Capture the cell that displays the provided text and extract its [x, y] central coordinate. 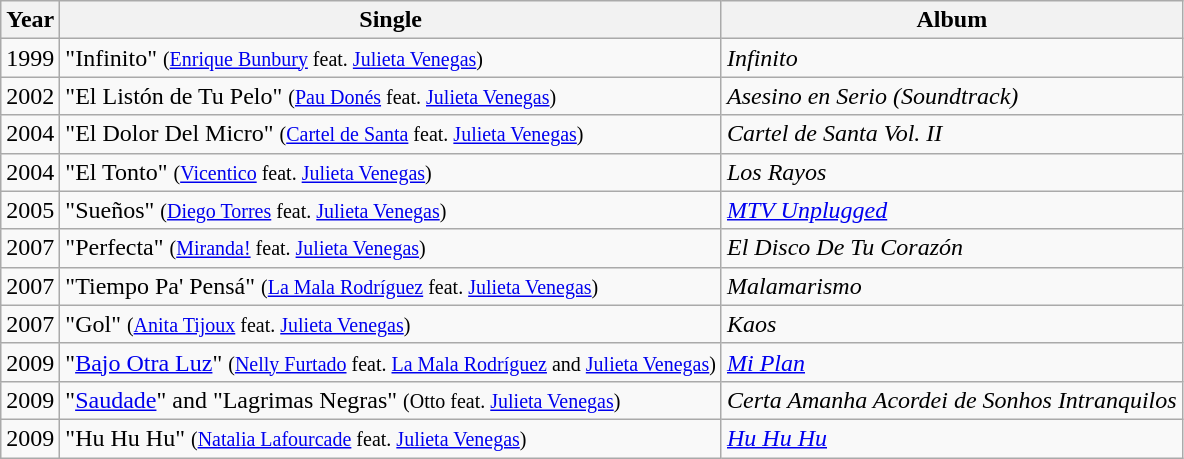
Cartel de Santa Vol. II [952, 134]
1999 [30, 58]
"Infinito" (Enrique Bunbury feat. Julieta Venegas) [391, 58]
Kaos [952, 324]
"Perfecta" (Miranda! feat. Julieta Venegas) [391, 248]
"Saudade" and "Lagrimas Negras" (Otto feat. Julieta Venegas) [391, 400]
El Disco De Tu Corazón [952, 248]
"Gol" (Anita Tijoux feat. Julieta Venegas) [391, 324]
Los Rayos [952, 172]
"Sueños" (Diego Torres feat. Julieta Venegas) [391, 210]
Infinito [952, 58]
"Bajo Otra Luz" (Nelly Furtado feat. La Mala Rodríguez and Julieta Venegas) [391, 362]
Single [391, 20]
Certa Amanha Acordei de Sonhos Intranquilos [952, 400]
"Hu Hu Hu" (Natalia Lafourcade feat. Julieta Venegas) [391, 438]
Malamarismo [952, 286]
MTV Unplugged [952, 210]
"El Listón de Tu Pelo" (Pau Donés feat. Julieta Venegas) [391, 96]
Asesino en Serio (Soundtrack) [952, 96]
2002 [30, 96]
2005 [30, 210]
Album [952, 20]
Year [30, 20]
"El Tonto" (Vicentico feat. Julieta Venegas) [391, 172]
Hu Hu Hu [952, 438]
Mi Plan [952, 362]
"El Dolor Del Micro" (Cartel de Santa feat. Julieta Venegas) [391, 134]
"Tiempo Pa' Pensá" (La Mala Rodríguez feat. Julieta Venegas) [391, 286]
